For the text-containing cell, return its midpoint in (x, y) coordinate format. 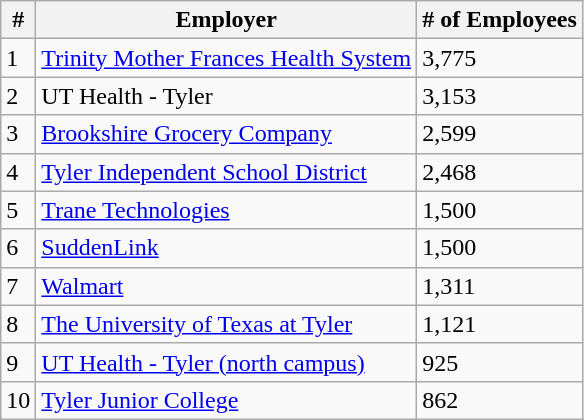
6 (18, 248)
UT Health - Tyler (226, 96)
UT Health - Tyler (north campus) (226, 362)
1 (18, 58)
Trane Technologies (226, 210)
Trinity Mother Frances Health System (226, 58)
Walmart (226, 286)
8 (18, 324)
3 (18, 134)
9 (18, 362)
4 (18, 172)
# (18, 20)
2,599 (500, 134)
Brookshire Grocery Company (226, 134)
862 (500, 400)
10 (18, 400)
3,153 (500, 96)
SuddenLink (226, 248)
2,468 (500, 172)
2 (18, 96)
1,311 (500, 286)
The University of Texas at Tyler (226, 324)
7 (18, 286)
Employer (226, 20)
Tyler Independent School District (226, 172)
925 (500, 362)
3,775 (500, 58)
1,121 (500, 324)
Tyler Junior College (226, 400)
# of Employees (500, 20)
5 (18, 210)
